Scan for the cell matching the given text and deliver its [x, y] coordinate at center. 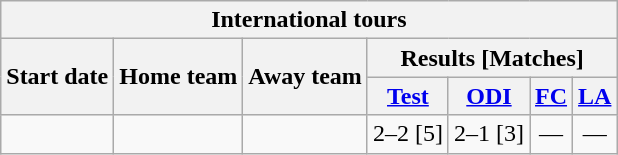
Test [408, 96]
2–1 [3] [488, 134]
Home team [178, 77]
ODI [488, 96]
International tours [309, 20]
Away team [306, 77]
Results [Matches] [492, 58]
LA [595, 96]
Start date [58, 77]
2–2 [5] [408, 134]
FC [552, 96]
